Determine the [x, y] coordinate at the center of the cell enclosing the given text.  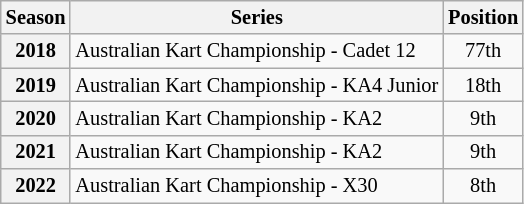
2020 [36, 118]
Australian Kart Championship - Cadet 12 [256, 51]
18th [483, 85]
Australian Kart Championship - X30 [256, 186]
Position [483, 17]
2019 [36, 85]
Season [36, 17]
2018 [36, 51]
8th [483, 186]
Australian Kart Championship - KA4 Junior [256, 85]
77th [483, 51]
2021 [36, 152]
2022 [36, 186]
Series [256, 17]
